For the text-containing cell, return its midpoint in (X, Y) coordinate format. 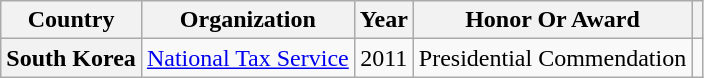
South Korea (72, 58)
National Tax Service (248, 58)
Presidential Commendation (552, 58)
Country (72, 20)
Year (384, 20)
Honor Or Award (552, 20)
2011 (384, 58)
Organization (248, 20)
